Capture the cell that displays the provided text and extract its (x, y) central coordinate. 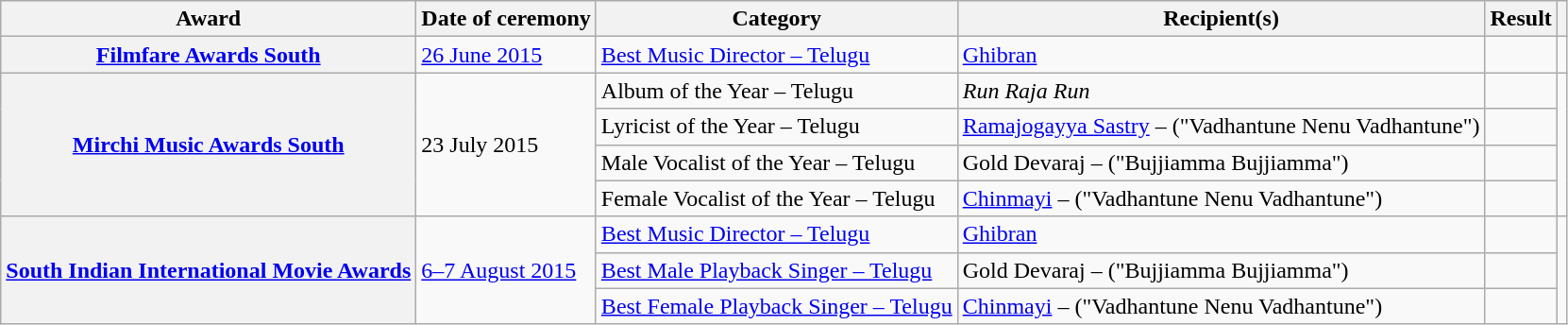
Female Vocalist of the Year – Telugu (776, 198)
Run Raja Run (1222, 91)
Recipient(s) (1222, 19)
Best Female Playback Singer – Telugu (776, 306)
6–7 August 2015 (506, 270)
26 June 2015 (506, 55)
Category (776, 19)
23 July 2015 (506, 145)
Male Vocalist of the Year – Telugu (776, 162)
Best Male Playback Singer – Telugu (776, 270)
Award (209, 19)
Filmfare Awards South (209, 55)
Date of ceremony (506, 19)
Mirchi Music Awards South (209, 145)
Result (1521, 19)
South Indian International Movie Awards (209, 270)
Lyricist of the Year – Telugu (776, 127)
Ramajogayya Sastry – ("Vadhantune Nenu Vadhantune") (1222, 127)
Album of the Year – Telugu (776, 91)
